Return (X, Y) of the center of cell containing provided text 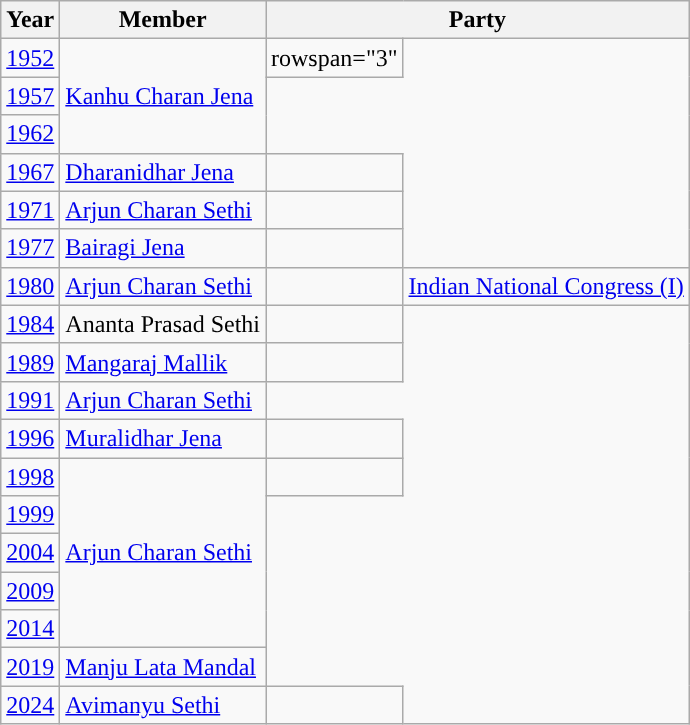
2019 (30, 667)
rowspan="3" (335, 58)
Ananta Prasad Sethi (163, 324)
1984 (30, 324)
Kanhu Charan Jena (163, 96)
2024 (30, 705)
Avimanyu Sethi (163, 705)
Dharanidhar Jena (163, 172)
Manju Lata Mandal (163, 667)
1962 (30, 134)
2014 (30, 629)
1967 (30, 172)
Party (478, 20)
1991 (30, 400)
Bairagi Jena (163, 248)
1971 (30, 210)
1999 (30, 515)
1952 (30, 58)
1998 (30, 477)
2009 (30, 591)
1980 (30, 286)
1957 (30, 96)
Mangaraj Mallik (163, 362)
1989 (30, 362)
1996 (30, 438)
Indian National Congress (I) (546, 286)
2004 (30, 553)
1977 (30, 248)
Year (30, 20)
Member (163, 20)
Muralidhar Jena (163, 438)
